From the cell containing the given text, extract its center point as (X, Y) coordinate. 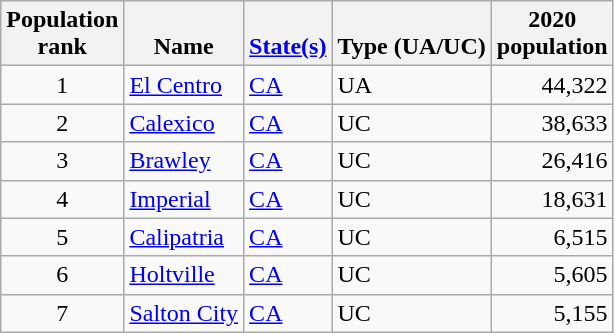
7 (62, 313)
UA (412, 85)
38,633 (552, 123)
3 (62, 161)
Name (184, 34)
State(s) (288, 34)
5 (62, 237)
2 (62, 123)
Calipatria (184, 237)
Type (UA/UC) (412, 34)
6,515 (552, 237)
El Centro (184, 85)
1 (62, 85)
4 (62, 199)
18,631 (552, 199)
Holtville (184, 275)
5,155 (552, 313)
Calexico (184, 123)
Imperial (184, 199)
2020population (552, 34)
5,605 (552, 275)
Salton City (184, 313)
44,322 (552, 85)
26,416 (552, 161)
Populationrank (62, 34)
Brawley (184, 161)
6 (62, 275)
